Identify which cell holds the provided text, then report its (x, y) central coordinate. 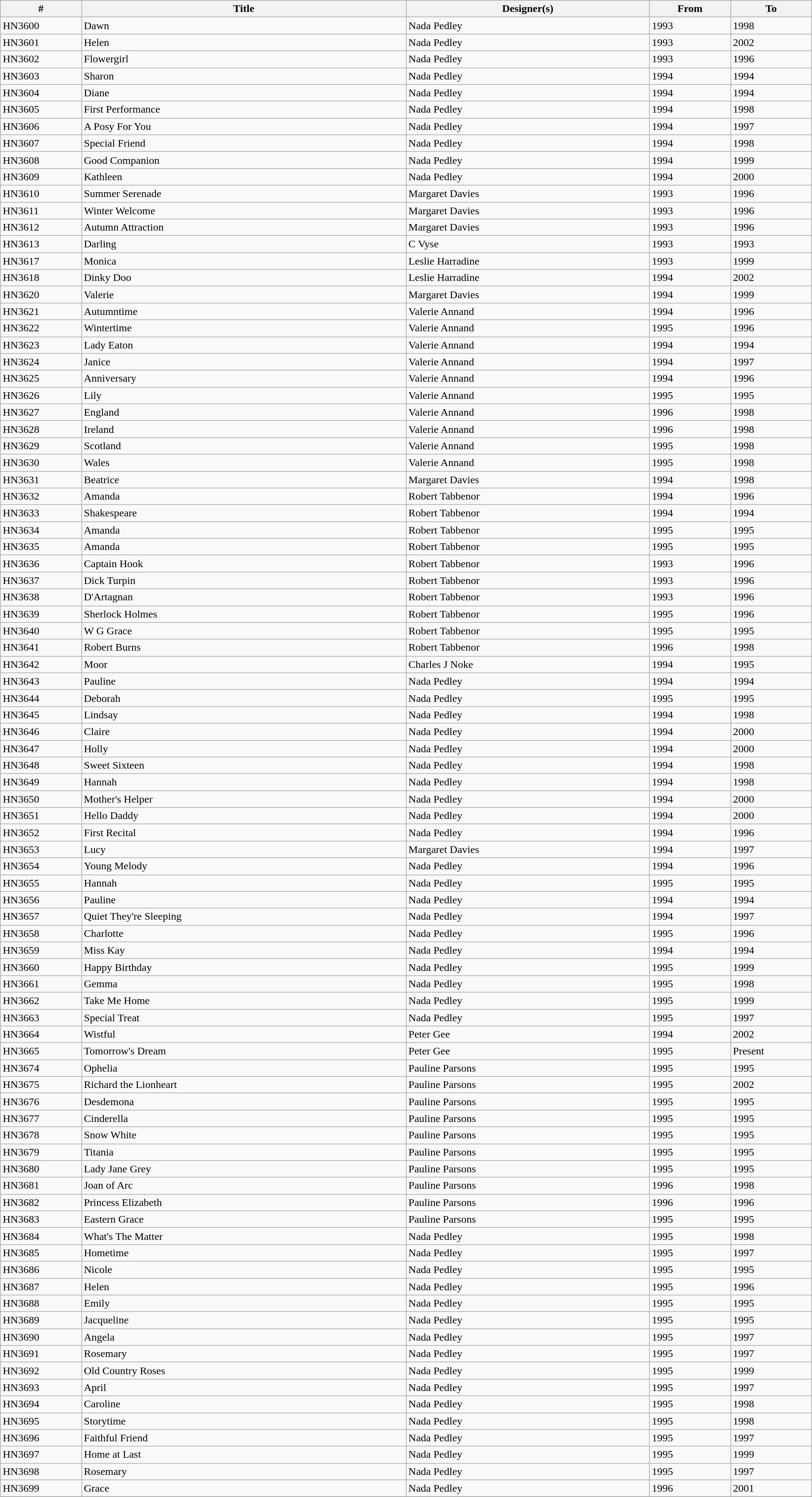
HN3622 (41, 328)
HN3678 (41, 1135)
HN3625 (41, 379)
HN3696 (41, 1438)
HN3618 (41, 278)
Quiet They're Sleeping (244, 917)
HN3680 (41, 1169)
Shakespeare (244, 513)
HN3654 (41, 866)
# (41, 9)
Cinderella (244, 1118)
Title (244, 9)
HN3602 (41, 59)
Deborah (244, 698)
HN3641 (41, 648)
C Vyse (528, 244)
HN3697 (41, 1455)
Charlotte (244, 933)
Valerie (244, 295)
HN3613 (41, 244)
HN3694 (41, 1404)
Beatrice (244, 479)
HN3643 (41, 681)
Gemma (244, 984)
HN3663 (41, 1017)
HN3633 (41, 513)
Charles J Noke (528, 664)
HN3621 (41, 311)
HN3636 (41, 564)
Hello Daddy (244, 816)
England (244, 412)
Titania (244, 1152)
Lucy (244, 849)
Miss Kay (244, 950)
HN3665 (41, 1051)
Kathleen (244, 177)
HN3637 (41, 580)
HN3674 (41, 1068)
HN3687 (41, 1287)
HN3610 (41, 193)
HN3698 (41, 1471)
Storytime (244, 1421)
HN3628 (41, 429)
HN3658 (41, 933)
HN3644 (41, 698)
Summer Serenade (244, 193)
HN3639 (41, 614)
Scotland (244, 446)
HN3648 (41, 766)
HN3686 (41, 1270)
Darling (244, 244)
HN3685 (41, 1253)
HN3627 (41, 412)
Janice (244, 362)
Dick Turpin (244, 580)
HN3631 (41, 479)
Special Treat (244, 1017)
What's The Matter (244, 1236)
HN3620 (41, 295)
Flowergirl (244, 59)
Designer(s) (528, 9)
Happy Birthday (244, 967)
Moor (244, 664)
Autumntime (244, 311)
Lady Jane Grey (244, 1169)
Jacqueline (244, 1320)
HN3690 (41, 1337)
HN3657 (41, 917)
HN3642 (41, 664)
HN3629 (41, 446)
Claire (244, 731)
HN3693 (41, 1387)
Nicole (244, 1270)
Grace (244, 1488)
Take Me Home (244, 1001)
Joan of Arc (244, 1186)
Mother's Helper (244, 799)
HN3652 (41, 833)
Ireland (244, 429)
HN3638 (41, 597)
Hometime (244, 1253)
From (690, 9)
HN3647 (41, 749)
Desdemona (244, 1102)
Angela (244, 1337)
HN3684 (41, 1236)
HN3608 (41, 160)
Richard the Lionheart (244, 1085)
HN3646 (41, 731)
HN3635 (41, 547)
Captain Hook (244, 564)
HN3630 (41, 462)
Robert Burns (244, 648)
HN3659 (41, 950)
Anniversary (244, 379)
Wales (244, 462)
HN3682 (41, 1202)
HN3689 (41, 1320)
Sharon (244, 76)
2001 (771, 1488)
HN3607 (41, 143)
D'Artagnan (244, 597)
HN3603 (41, 76)
HN3626 (41, 395)
HN3692 (41, 1371)
HN3677 (41, 1118)
Holly (244, 749)
HN3679 (41, 1152)
HN3624 (41, 362)
HN3634 (41, 530)
To (771, 9)
HN3651 (41, 816)
HN3605 (41, 110)
Diane (244, 93)
HN3688 (41, 1304)
HN3606 (41, 126)
Eastern Grace (244, 1219)
HN3660 (41, 967)
Dinky Doo (244, 278)
HN3655 (41, 883)
Monica (244, 261)
HN3640 (41, 631)
HN3675 (41, 1085)
Lily (244, 395)
HN3664 (41, 1035)
April (244, 1387)
Lindsay (244, 715)
HN3681 (41, 1186)
HN3661 (41, 984)
Home at Last (244, 1455)
HN3649 (41, 782)
Autumn Attraction (244, 227)
HN3612 (41, 227)
Faithful Friend (244, 1438)
Caroline (244, 1404)
Good Companion (244, 160)
HN3623 (41, 345)
Tomorrow's Dream (244, 1051)
A Posy For You (244, 126)
HN3611 (41, 211)
HN3699 (41, 1488)
Sweet Sixteen (244, 766)
HN3656 (41, 900)
Ophelia (244, 1068)
HN3695 (41, 1421)
Winter Welcome (244, 211)
First Performance (244, 110)
HN3604 (41, 93)
HN3683 (41, 1219)
Lady Eaton (244, 345)
Sherlock Holmes (244, 614)
HN3650 (41, 799)
HN3617 (41, 261)
First Recital (244, 833)
Special Friend (244, 143)
Young Melody (244, 866)
Wintertime (244, 328)
Present (771, 1051)
HN3662 (41, 1001)
Snow White (244, 1135)
HN3676 (41, 1102)
Wistful (244, 1035)
HN3645 (41, 715)
W G Grace (244, 631)
Princess Elizabeth (244, 1202)
HN3632 (41, 496)
HN3691 (41, 1354)
Dawn (244, 26)
HN3601 (41, 42)
HN3653 (41, 849)
Old Country Roses (244, 1371)
HN3600 (41, 26)
Emily (244, 1304)
HN3609 (41, 177)
